Provide the [X, Y] coordinate of the cell's center where the given text is located.  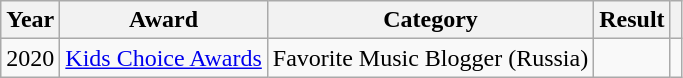
Favorite Music Blogger (Russia) [430, 58]
2020 [30, 58]
Category [430, 20]
Kids Choice Awards [164, 58]
Year [30, 20]
Result [632, 20]
Award [164, 20]
